Return the (X, Y) coordinate for the center point of the cell that contains the specified text.  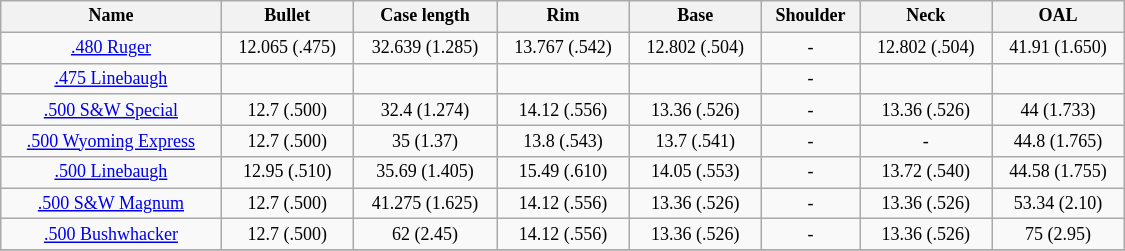
44.58 (1.755) (1058, 172)
.500 Linebaugh (111, 172)
Bullet (287, 16)
32.639 (1.285) (425, 48)
13.8 (.543) (563, 140)
35 (1.37) (425, 140)
.480 Ruger (111, 48)
OAL (1058, 16)
Rim (563, 16)
.500 Bushwhacker (111, 234)
44 (1.733) (1058, 110)
14.05 (.553) (695, 172)
62 (2.45) (425, 234)
13.767 (.542) (563, 48)
.475 Linebaugh (111, 78)
Case length (425, 16)
12.95 (.510) (287, 172)
13.72 (.540) (926, 172)
15.49 (.610) (563, 172)
32.4 (1.274) (425, 110)
.500 S&W Special (111, 110)
44.8 (1.765) (1058, 140)
Base (695, 16)
35.69 (1.405) (425, 172)
75 (2.95) (1058, 234)
41.91 (1.650) (1058, 48)
53.34 (2.10) (1058, 204)
Neck (926, 16)
12.065 (.475) (287, 48)
.500 S&W Magnum (111, 204)
.500 Wyoming Express (111, 140)
41.275 (1.625) (425, 204)
Name (111, 16)
13.7 (.541) (695, 140)
Shoulder (810, 16)
